Locate the cell with the specified text and output its (x, y) center coordinate. 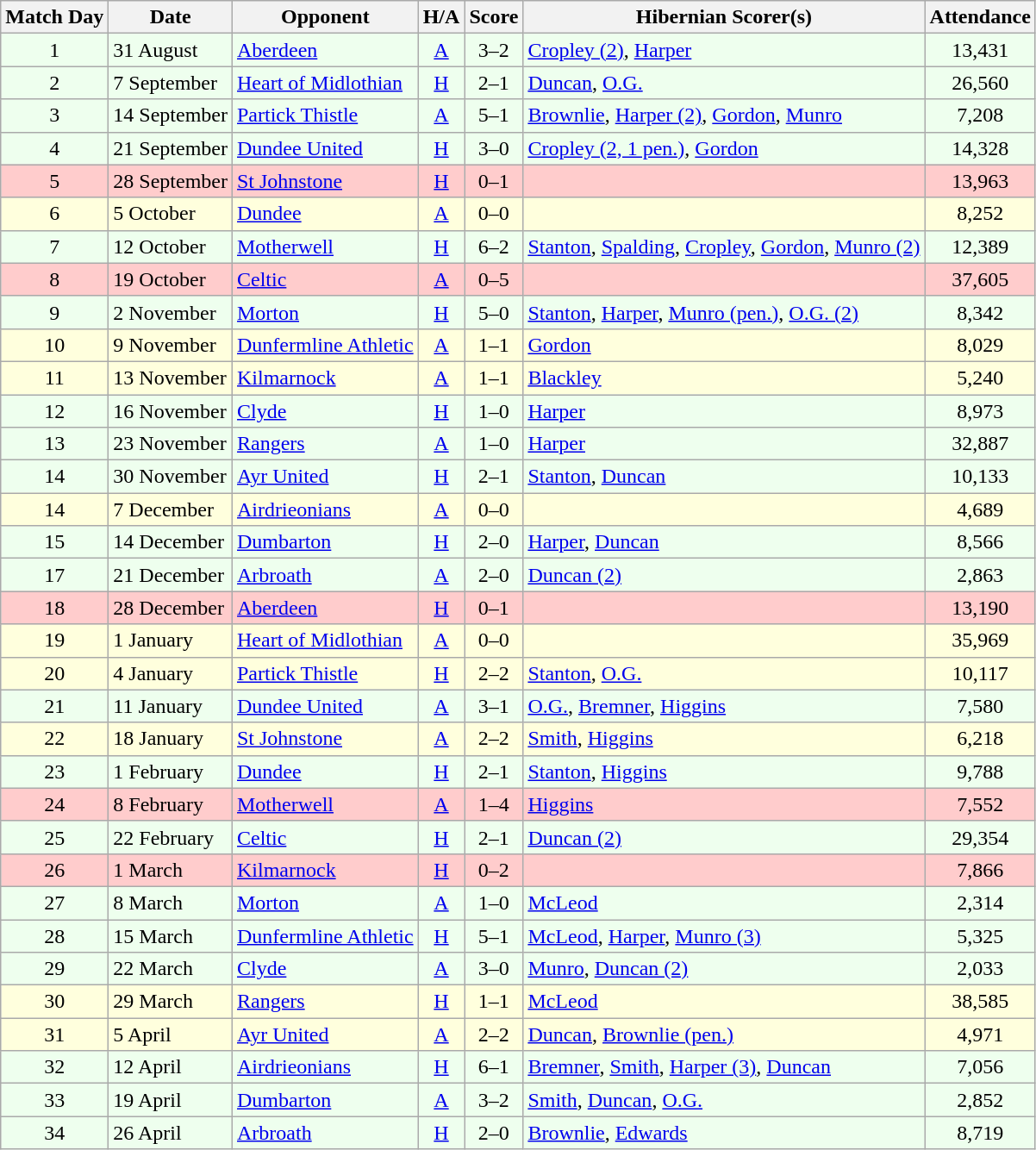
29 March (171, 1002)
37,605 (980, 279)
29 (55, 969)
Attendance (980, 17)
25 (55, 837)
13,963 (980, 181)
8 March (171, 903)
Smith, Duncan, O.G. (724, 1100)
6–2 (494, 247)
7,866 (980, 870)
Score (494, 17)
6–1 (494, 1067)
14 December (171, 542)
22 (55, 739)
1–4 (494, 804)
20 (55, 673)
Cropley (2, 1 pen.), Gordon (724, 148)
8 February (171, 804)
7,208 (980, 116)
31 (55, 1034)
1 (55, 50)
Date (171, 17)
23 November (171, 444)
30 November (171, 477)
Cropley (2), Harper (724, 50)
21 September (171, 148)
18 January (171, 739)
7,552 (980, 804)
15 (55, 542)
5,325 (980, 935)
34 (55, 1133)
9 (55, 312)
11 (55, 378)
Brownlie, Harper (2), Gordon, Munro (724, 116)
19 October (171, 279)
26,560 (980, 83)
24 (55, 804)
12 October (171, 247)
19 April (171, 1100)
Smith, Higgins (724, 739)
8,252 (980, 214)
Opponent (325, 17)
1 January (171, 641)
7,056 (980, 1067)
O.G., Bremner, Higgins (724, 706)
21 (55, 706)
Stanton, Spalding, Cropley, Gordon, Munro (2) (724, 247)
23 (55, 772)
Stanton, Higgins (724, 772)
12 April (171, 1067)
5 (55, 181)
8,719 (980, 1133)
5,240 (980, 378)
2,863 (980, 575)
13 November (171, 378)
2,033 (980, 969)
18 (55, 608)
Bremner, Smith, Harper (3), Duncan (724, 1067)
10,117 (980, 673)
Duncan, O.G. (724, 83)
11 January (171, 706)
4 (55, 148)
4 January (171, 673)
21 December (171, 575)
14,328 (980, 148)
4,689 (980, 509)
17 (55, 575)
9,788 (980, 772)
3–1 (494, 706)
9 November (171, 345)
12,389 (980, 247)
30 (55, 1002)
16 November (171, 411)
31 August (171, 50)
1 March (171, 870)
32 (55, 1067)
6 (55, 214)
Harper, Duncan (724, 542)
32,887 (980, 444)
33 (55, 1100)
38,585 (980, 1002)
7,580 (980, 706)
2 (55, 83)
13,431 (980, 50)
10,133 (980, 477)
Gordon (724, 345)
2 November (171, 312)
4,971 (980, 1034)
8,342 (980, 312)
19 (55, 641)
5–0 (494, 312)
27 (55, 903)
28 (55, 935)
Match Day (55, 17)
Stanton, Duncan (724, 477)
8,029 (980, 345)
Stanton, O.G. (724, 673)
H/A (441, 17)
35,969 (980, 641)
28 September (171, 181)
Higgins (724, 804)
26 (55, 870)
McLeod, Harper, Munro (3) (724, 935)
7 December (171, 509)
22 February (171, 837)
Blackley (724, 378)
1 February (171, 772)
8,566 (980, 542)
Munro, Duncan (2) (724, 969)
7 (55, 247)
0–5 (494, 279)
6,218 (980, 739)
2,314 (980, 903)
Stanton, Harper, Munro (pen.), O.G. (2) (724, 312)
0–2 (494, 870)
Duncan, Brownlie (pen.) (724, 1034)
22 March (171, 969)
Hibernian Scorer(s) (724, 17)
26 April (171, 1133)
7 September (171, 83)
5 April (171, 1034)
29,354 (980, 837)
28 December (171, 608)
13 (55, 444)
13,190 (980, 608)
2,852 (980, 1100)
Brownlie, Edwards (724, 1133)
8 (55, 279)
12 (55, 411)
15 March (171, 935)
3 (55, 116)
5 October (171, 214)
10 (55, 345)
8,973 (980, 411)
14 September (171, 116)
